Provide the [x, y] coordinate of the cell's center where the given text is located.  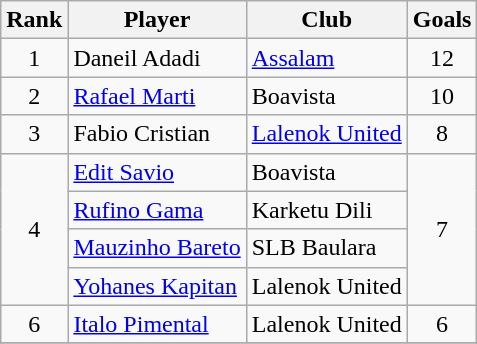
Club [326, 20]
Italo Pimental [157, 324]
Assalam [326, 58]
Yohanes Kapitan [157, 286]
12 [442, 58]
Daneil Adadi [157, 58]
Player [157, 20]
1 [34, 58]
8 [442, 134]
Mauzinho Bareto [157, 248]
4 [34, 229]
Goals [442, 20]
Fabio Cristian [157, 134]
7 [442, 229]
Rank [34, 20]
2 [34, 96]
SLB Baulara [326, 248]
10 [442, 96]
Karketu Dili [326, 210]
Edit Savio [157, 172]
Rafael Marti [157, 96]
3 [34, 134]
Rufino Gama [157, 210]
